Search for the cell housing the specified text and yield its (X, Y) center coordinate. 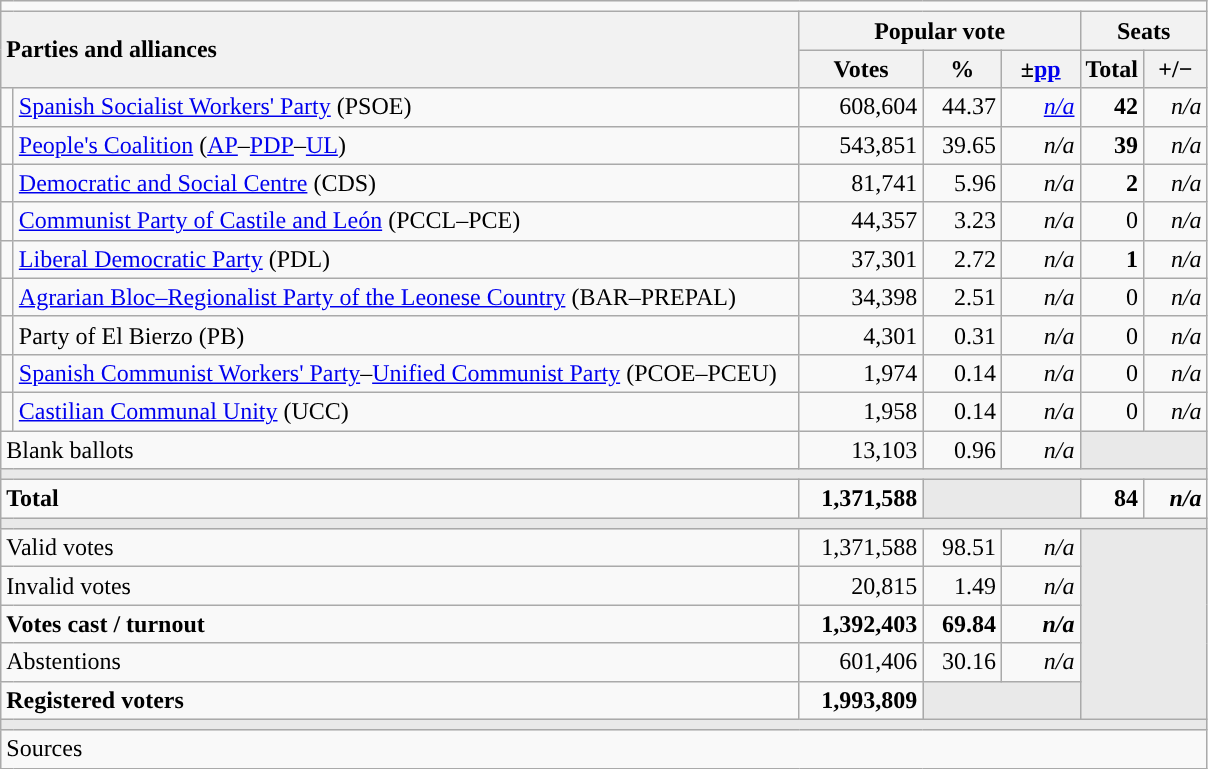
39 (1112, 145)
0.96 (962, 449)
1,392,403 (861, 624)
Invalid votes (400, 586)
Castilian Communal Unity (UCC) (406, 411)
Abstentions (400, 662)
543,851 (861, 145)
601,406 (861, 662)
44.37 (962, 107)
39.65 (962, 145)
+/− (1176, 69)
84 (1112, 499)
Popular vote (940, 31)
34,398 (861, 297)
81,741 (861, 183)
Votes cast / turnout (400, 624)
Communist Party of Castile and León (PCCL–PCE) (406, 221)
Parties and alliances (400, 50)
Votes (861, 69)
Agrarian Bloc–Regionalist Party of the Leonese Country (BAR–PREPAL) (406, 297)
2.51 (962, 297)
1,993,809 (861, 700)
1 (1112, 259)
Valid votes (400, 548)
37,301 (861, 259)
Seats (1144, 31)
±pp (1040, 69)
1,974 (861, 373)
Sources (604, 749)
People's Coalition (AP–PDP–UL) (406, 145)
2.72 (962, 259)
5.96 (962, 183)
% (962, 69)
1,958 (861, 411)
608,604 (861, 107)
Registered voters (400, 700)
0.31 (962, 335)
Blank ballots (400, 449)
Spanish Communist Workers' Party–Unified Communist Party (PCOE–PCEU) (406, 373)
Liberal Democratic Party (PDL) (406, 259)
42 (1112, 107)
Party of El Bierzo (PB) (406, 335)
30.16 (962, 662)
20,815 (861, 586)
2 (1112, 183)
4,301 (861, 335)
98.51 (962, 548)
1.49 (962, 586)
69.84 (962, 624)
13,103 (861, 449)
3.23 (962, 221)
Democratic and Social Centre (CDS) (406, 183)
Spanish Socialist Workers' Party (PSOE) (406, 107)
44,357 (861, 221)
